Capture the cell that displays the provided text and extract its (X, Y) central coordinate. 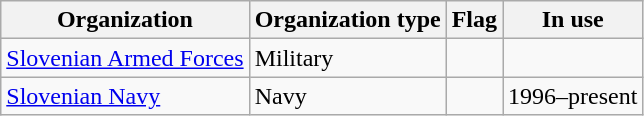
Slovenian Armed Forces (125, 58)
Organization type (348, 20)
Slovenian Navy (125, 96)
Flag (474, 20)
In use (573, 20)
Military (348, 58)
1996–present (573, 96)
Navy (348, 96)
Organization (125, 20)
